Detect which cell encompasses the target text, then output its [X, Y] center coordinate. 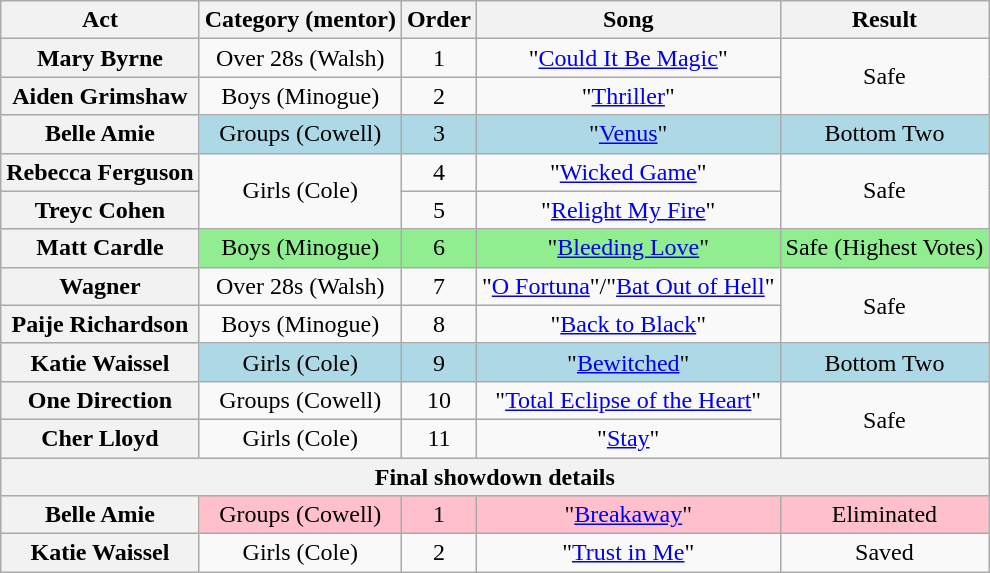
Eliminated [884, 515]
Paije Richardson [100, 324]
"Bewitched" [628, 362]
One Direction [100, 400]
"Breakaway" [628, 515]
"Total Eclipse of the Heart" [628, 400]
10 [438, 400]
"Stay" [628, 438]
"Wicked Game" [628, 172]
Wagner [100, 286]
"Back to Black" [628, 324]
Category (mentor) [300, 20]
4 [438, 172]
11 [438, 438]
7 [438, 286]
Matt Cardle [100, 248]
Song [628, 20]
Cher Lloyd [100, 438]
"Venus" [628, 134]
3 [438, 134]
Treyc Cohen [100, 210]
"Thriller" [628, 96]
Final showdown details [495, 477]
Order [438, 20]
Mary Byrne [100, 58]
Rebecca Ferguson [100, 172]
"Relight My Fire" [628, 210]
5 [438, 210]
6 [438, 248]
Result [884, 20]
Safe (Highest Votes) [884, 248]
9 [438, 362]
Aiden Grimshaw [100, 96]
"Bleeding Love" [628, 248]
"O Fortuna"/"Bat Out of Hell" [628, 286]
"Could It Be Magic" [628, 58]
Saved [884, 553]
"Trust in Me" [628, 553]
Act [100, 20]
8 [438, 324]
